Detect which cell encompasses the target text, then output its [X, Y] center coordinate. 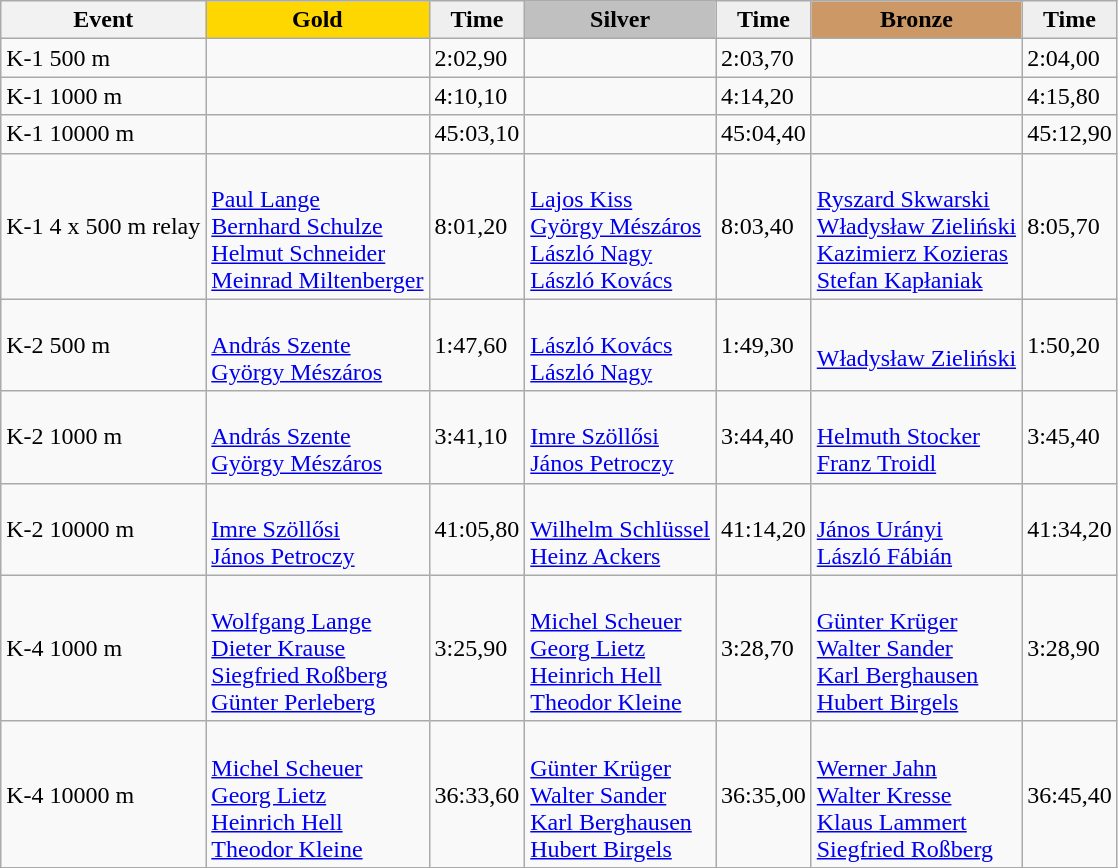
Event [104, 20]
Ryszard SkwarskiWładysław ZielińskiKazimierz KozierasStefan Kapłaniak [916, 226]
45:12,90 [1070, 134]
Władysław Zieliński [916, 345]
K-2 500 m [104, 345]
3:41,10 [477, 437]
3:45,40 [1070, 437]
K-1 4 x 500 m relay [104, 226]
Bronze [916, 20]
K-4 1000 m [104, 648]
2:04,00 [1070, 58]
Wilhelm SchlüsselHeinz Ackers [620, 529]
1:49,30 [764, 345]
Silver [620, 20]
3:28,70 [764, 648]
K-1 500 m [104, 58]
Lajos KissGyörgy MészárosLászló NagyLászló Kovács [620, 226]
László KovácsLászló Nagy [620, 345]
3:28,90 [1070, 648]
36:35,00 [764, 794]
8:01,20 [477, 226]
41:14,20 [764, 529]
36:45,40 [1070, 794]
Werner JahnWalter KresseKlaus LammertSiegfried Roßberg [916, 794]
41:05,80 [477, 529]
4:10,10 [477, 96]
3:25,90 [477, 648]
3:44,40 [764, 437]
36:33,60 [477, 794]
8:05,70 [1070, 226]
1:50,20 [1070, 345]
Wolfgang LangeDieter KrauseSiegfried RoßbergGünter Perleberg [318, 648]
8:03,40 [764, 226]
2:02,90 [477, 58]
János UrányiLászló Fábián [916, 529]
Gold [318, 20]
K-4 10000 m [104, 794]
4:15,80 [1070, 96]
Helmuth StockerFranz Troidl [916, 437]
K-1 10000 m [104, 134]
Paul LangeBernhard SchulzeHelmut SchneiderMeinrad Miltenberger [318, 226]
K-2 1000 m [104, 437]
45:03,10 [477, 134]
4:14,20 [764, 96]
2:03,70 [764, 58]
K-1 1000 m [104, 96]
K-2 10000 m [104, 529]
41:34,20 [1070, 529]
45:04,40 [764, 134]
1:47,60 [477, 345]
